Scan for the cell matching the given text and deliver its [x, y] coordinate at center. 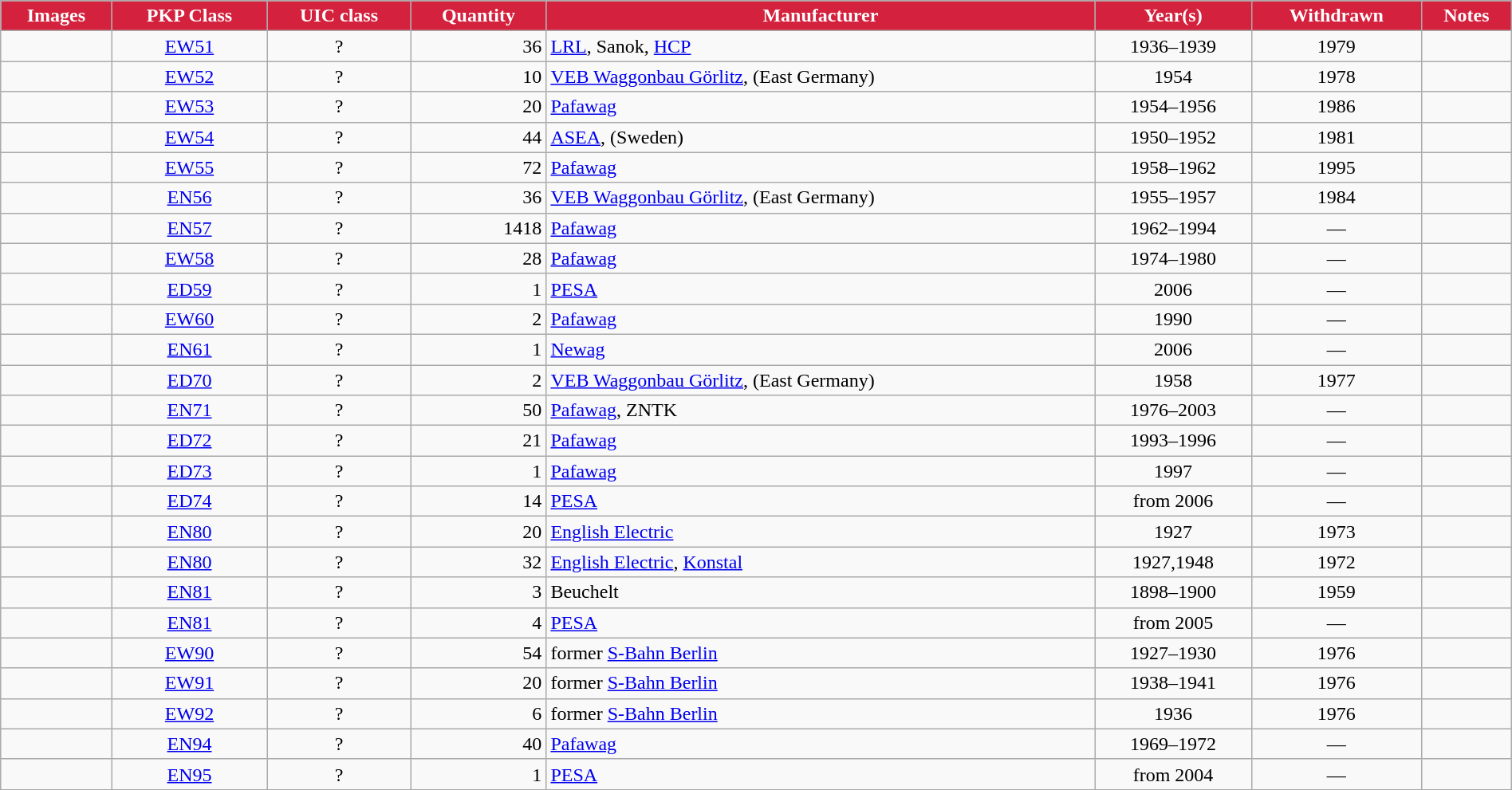
LRL, Sanok, HCP [821, 46]
from 2004 [1173, 774]
ED73 [190, 471]
1936–1939 [1173, 46]
1418 [478, 228]
1927,1948 [1173, 562]
EN71 [190, 411]
1986 [1337, 107]
1976–2003 [1173, 411]
ED72 [190, 441]
1959 [1337, 592]
EW92 [190, 713]
EN61 [190, 349]
1936 [1173, 713]
English Electric [821, 532]
54 [478, 653]
1997 [1173, 471]
1974–1980 [1173, 258]
1898–1900 [1173, 592]
44 [478, 137]
28 [478, 258]
1962–1994 [1173, 228]
Quantity [478, 16]
1927 [1173, 532]
4 [478, 623]
1978 [1337, 77]
Pafawag, ZNTK [821, 411]
PKP Class [190, 16]
1958 [1173, 380]
Newag [821, 349]
14 [478, 501]
32 [478, 562]
EW91 [190, 683]
1973 [1337, 532]
EN95 [190, 774]
72 [478, 167]
10 [478, 77]
from 2005 [1173, 623]
1954–1956 [1173, 107]
1995 [1337, 167]
1927–1930 [1173, 653]
EW90 [190, 653]
EN94 [190, 744]
1977 [1337, 380]
50 [478, 411]
1955–1957 [1173, 198]
Withdrawn [1337, 16]
3 [478, 592]
ASEA, (Sweden) [821, 137]
EN57 [190, 228]
EW51 [190, 46]
ED59 [190, 289]
1950–1952 [1173, 137]
EW54 [190, 137]
from 2006 [1173, 501]
EN56 [190, 198]
1990 [1173, 319]
1958–1962 [1173, 167]
1979 [1337, 46]
Notes [1466, 16]
Images [56, 16]
Manufacturer [821, 16]
EW52 [190, 77]
1984 [1337, 198]
40 [478, 744]
ED70 [190, 380]
1972 [1337, 562]
EW60 [190, 319]
Year(s) [1173, 16]
1993–1996 [1173, 441]
EW55 [190, 167]
English Electric, Konstal [821, 562]
1954 [1173, 77]
6 [478, 713]
EW58 [190, 258]
1969–1972 [1173, 744]
21 [478, 441]
UIC class [339, 16]
1981 [1337, 137]
ED74 [190, 501]
1938–1941 [1173, 683]
Beuchelt [821, 592]
EW53 [190, 107]
